Identify which cell holds the provided text, then report its (x, y) central coordinate. 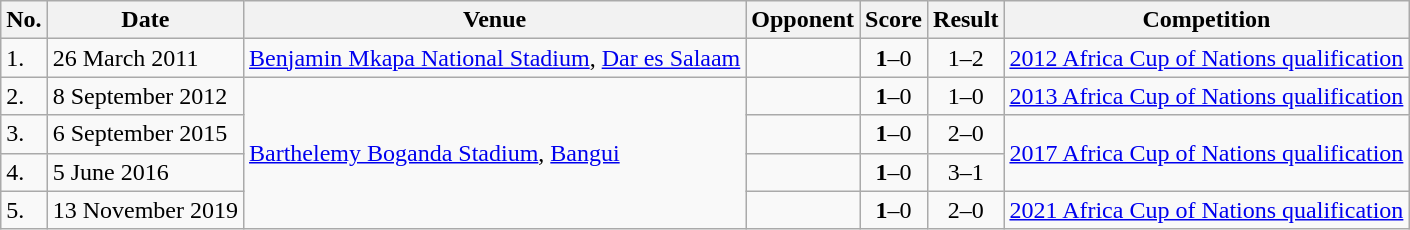
26 March 2011 (145, 58)
3–1 (966, 172)
2021 Africa Cup of Nations qualification (1206, 210)
Barthelemy Boganda Stadium, Bangui (495, 153)
13 November 2019 (145, 210)
Result (966, 20)
5. (24, 210)
5 June 2016 (145, 172)
Benjamin Mkapa National Stadium, Dar es Salaam (495, 58)
Opponent (803, 20)
8 September 2012 (145, 96)
Score (894, 20)
No. (24, 20)
2012 Africa Cup of Nations qualification (1206, 58)
Date (145, 20)
Venue (495, 20)
4. (24, 172)
2017 Africa Cup of Nations qualification (1206, 153)
3. (24, 134)
2013 Africa Cup of Nations qualification (1206, 96)
2. (24, 96)
1. (24, 58)
6 September 2015 (145, 134)
1–2 (966, 58)
Competition (1206, 20)
